From the cell containing the given text, extract its center point as [X, Y] coordinate. 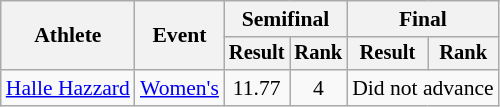
Halle Hazzard [68, 88]
4 [319, 88]
Did not advance [423, 88]
Women's [180, 88]
11.77 [257, 88]
Final [423, 19]
Event [180, 36]
Athlete [68, 36]
Semifinal [286, 19]
